Search for the cell housing the specified text and yield its [X, Y] center coordinate. 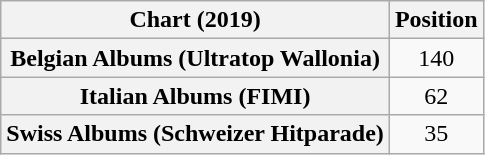
140 [436, 58]
62 [436, 96]
Chart (2019) [196, 20]
Position [436, 20]
Belgian Albums (Ultratop Wallonia) [196, 58]
35 [436, 134]
Swiss Albums (Schweizer Hitparade) [196, 134]
Italian Albums (FIMI) [196, 96]
